Pinpoint the cell where the given text exists, returning its (X, Y) midpoint coordinate. 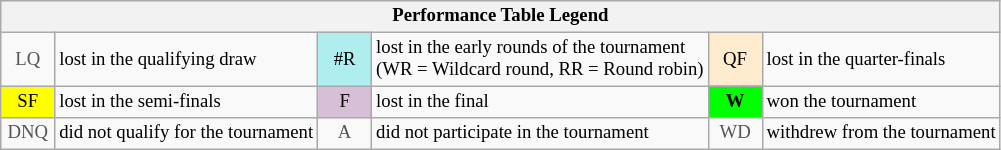
lost in the semi-finals (186, 102)
lost in the final (540, 102)
#R (345, 60)
F (345, 102)
won the tournament (881, 102)
lost in the quarter-finals (881, 60)
did not participate in the tournament (540, 134)
WD (735, 134)
lost in the qualifying draw (186, 60)
SF (28, 102)
A (345, 134)
Performance Table Legend (500, 16)
lost in the early rounds of the tournament(WR = Wildcard round, RR = Round robin) (540, 60)
DNQ (28, 134)
W (735, 102)
did not qualify for the tournament (186, 134)
LQ (28, 60)
withdrew from the tournament (881, 134)
QF (735, 60)
